Find where the given text appears and provide that cell's center as [x, y] coordinate. 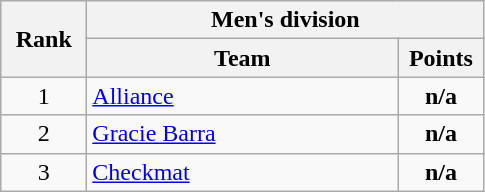
Points [441, 58]
2 [44, 134]
Rank [44, 39]
Checkmat [242, 172]
Men's division [286, 20]
3 [44, 172]
Alliance [242, 96]
Gracie Barra [242, 134]
1 [44, 96]
Team [242, 58]
